Determine the [x, y] coordinate at the center of the cell enclosing the given text.  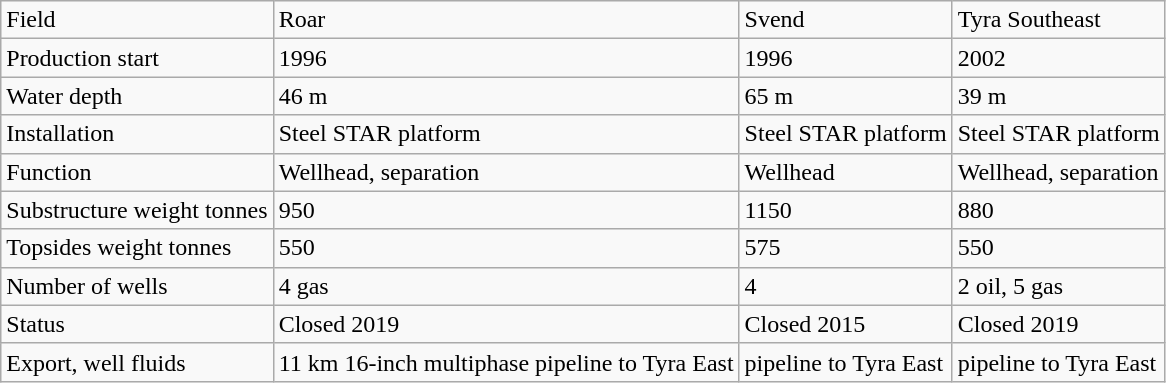
2002 [1058, 58]
Svend [846, 20]
46 m [506, 96]
Water depth [137, 96]
39 m [1058, 96]
65 m [846, 96]
Closed 2015 [846, 324]
880 [1058, 210]
Field [137, 20]
1150 [846, 210]
4 [846, 286]
Production start [137, 58]
Status [137, 324]
2 oil, 5 gas [1058, 286]
Substructure weight tonnes [137, 210]
Roar [506, 20]
950 [506, 210]
Installation [137, 134]
Wellhead [846, 172]
Tyra Southeast [1058, 20]
575 [846, 248]
Export, well fluids [137, 362]
Topsides weight tonnes [137, 248]
4 gas [506, 286]
Function [137, 172]
11 km 16-inch multiphase pipeline to Tyra East [506, 362]
Number of wells [137, 286]
